Find where the given text appears and provide that cell's center as [X, Y] coordinate. 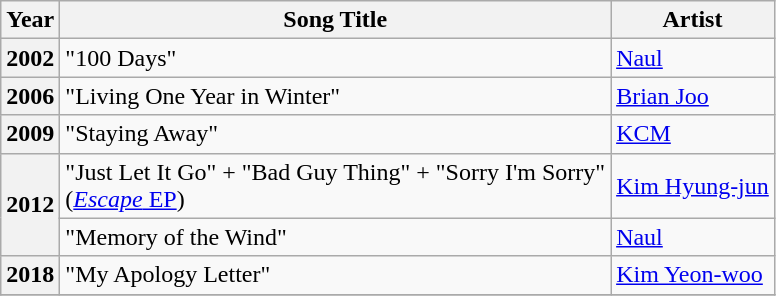
Year [30, 20]
"Staying Away" [336, 134]
Brian Joo [693, 96]
2018 [30, 275]
"Memory of the Wind" [336, 237]
"100 Days" [336, 58]
2012 [30, 204]
"Just Let It Go" + "Bad Guy Thing" + "Sorry I'm Sorry" (Escape EP) [336, 186]
Kim Yeon-woo [693, 275]
2009 [30, 134]
Kim Hyung-jun [693, 186]
"My Apology Letter" [336, 275]
Song Title [336, 20]
2002 [30, 58]
KCM [693, 134]
"Living One Year in Winter" [336, 96]
2006 [30, 96]
Artist [693, 20]
